Return (x, y) of the center of cell containing provided text 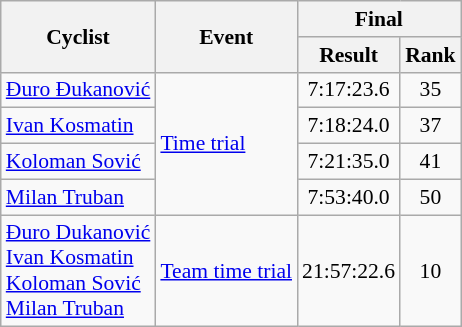
35 (430, 90)
7:17:23.6 (348, 90)
Milan Truban (78, 197)
Rank (430, 55)
21:57:22.6 (348, 271)
Team time trial (226, 271)
10 (430, 271)
Ðuro Ðukanović (78, 90)
Final (379, 19)
41 (430, 162)
Ivan Kosmatin (78, 126)
37 (430, 126)
Ðuro Dukanović Ivan Kosmatin Koloman Sović Milan Truban (78, 271)
50 (430, 197)
Time trial (226, 143)
Event (226, 36)
Koloman Sović (78, 162)
7:21:35.0 (348, 162)
7:18:24.0 (348, 126)
Result (348, 55)
7:53:40.0 (348, 197)
Cyclist (78, 36)
